From the cell containing the given text, extract its center point as (x, y) coordinate. 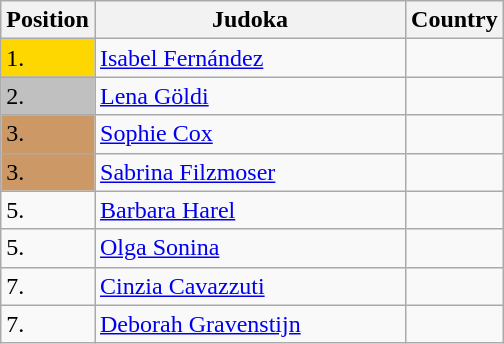
Country (455, 20)
Cinzia Cavazzuti (250, 286)
Isabel Fernández (250, 58)
Barbara Harel (250, 210)
1. (48, 58)
2. (48, 96)
Sophie Cox (250, 134)
Deborah Gravenstijn (250, 324)
Position (48, 20)
Sabrina Filzmoser (250, 172)
Lena Göldi (250, 96)
Judoka (250, 20)
Olga Sonina (250, 248)
